Return the [X, Y] coordinate for the center point of the cell that contains the specified text.  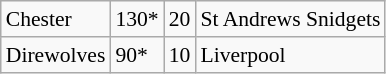
Direwolves [56, 55]
10 [180, 55]
Chester [56, 19]
Liverpool [290, 55]
20 [180, 19]
90* [136, 55]
St Andrews Snidgets [290, 19]
130* [136, 19]
